Pinpoint the cell where the given text exists, returning its (x, y) midpoint coordinate. 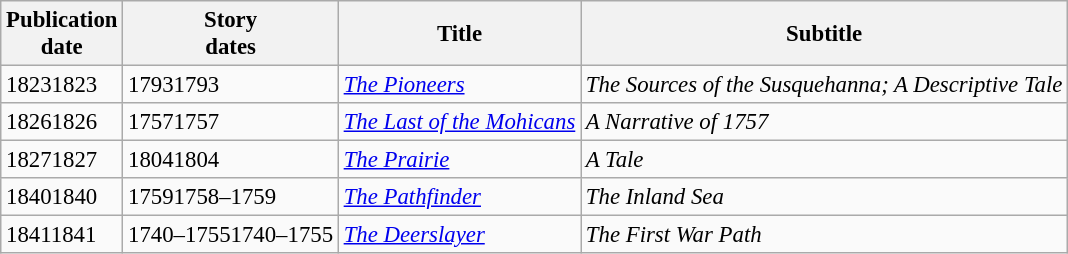
Storydates (231, 34)
18271827 (62, 160)
The Sources of the Susquehanna; A Descriptive Tale (824, 85)
17591758–1759 (231, 197)
A Narrative of 1757 (824, 122)
The Inland Sea (824, 197)
1740–17551740–1755 (231, 235)
17931793 (231, 85)
18411841 (62, 235)
18261826 (62, 122)
The Pioneers (459, 85)
18231823 (62, 85)
Subtitle (824, 34)
18041804 (231, 160)
17571757 (231, 122)
The Deerslayer (459, 235)
The Last of the Mohicans (459, 122)
18401840 (62, 197)
The First War Path (824, 235)
Title (459, 34)
The Pathfinder (459, 197)
Publicationdate (62, 34)
A Tale (824, 160)
The Prairie (459, 160)
